Pinpoint the cell where the given text exists, returning its [X, Y] midpoint coordinate. 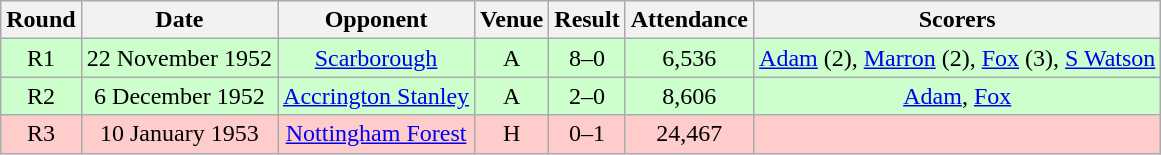
Venue [512, 20]
Adam, Fox [958, 96]
Attendance [689, 20]
R2 [41, 96]
Scarborough [376, 58]
8–0 [587, 58]
6,536 [689, 58]
Result [587, 20]
Date [179, 20]
Adam (2), Marron (2), Fox (3), S Watson [958, 58]
10 January 1953 [179, 134]
Scorers [958, 20]
Round [41, 20]
R1 [41, 58]
22 November 1952 [179, 58]
H [512, 134]
6 December 1952 [179, 96]
0–1 [587, 134]
2–0 [587, 96]
Nottingham Forest [376, 134]
24,467 [689, 134]
R3 [41, 134]
Opponent [376, 20]
Accrington Stanley [376, 96]
8,606 [689, 96]
